Return the [X, Y] coordinate for the center point of the cell that contains the specified text.  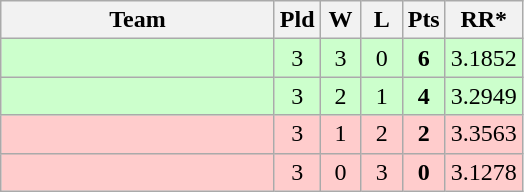
L [382, 20]
Team [138, 20]
RR* [484, 20]
3.2949 [484, 96]
4 [424, 96]
Pts [424, 20]
3.3563 [484, 134]
Pld [297, 20]
W [340, 20]
3.1278 [484, 172]
3.1852 [484, 58]
6 [424, 58]
